Locate the cell with the specified text and output its (X, Y) center coordinate. 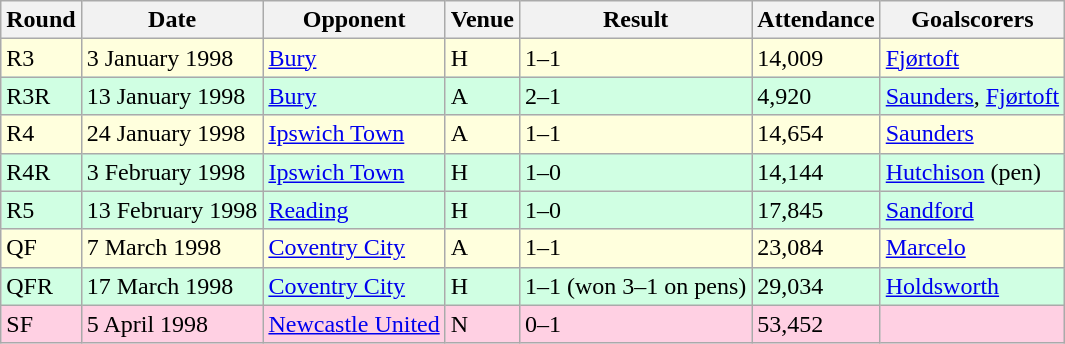
Attendance (816, 20)
Venue (482, 20)
3 January 1998 (172, 58)
Newcastle United (354, 324)
R3R (41, 96)
17 March 1998 (172, 286)
Sandford (972, 210)
R3 (41, 58)
13 January 1998 (172, 96)
Reading (354, 210)
5 April 1998 (172, 324)
14,144 (816, 172)
QFR (41, 286)
24 January 1998 (172, 134)
N (482, 324)
1–1 (won 3–1 on pens) (635, 286)
QF (41, 248)
Saunders, Fjørtoft (972, 96)
Opponent (354, 20)
Holdsworth (972, 286)
R4R (41, 172)
3 February 1998 (172, 172)
Hutchison (pen) (972, 172)
7 March 1998 (172, 248)
Date (172, 20)
SF (41, 324)
14,654 (816, 134)
13 February 1998 (172, 210)
23,084 (816, 248)
4,920 (816, 96)
14,009 (816, 58)
Result (635, 20)
2–1 (635, 96)
53,452 (816, 324)
29,034 (816, 286)
R5 (41, 210)
Marcelo (972, 248)
Fjørtoft (972, 58)
R4 (41, 134)
Goalscorers (972, 20)
0–1 (635, 324)
Saunders (972, 134)
17,845 (816, 210)
Round (41, 20)
